From the cell containing the given text, extract its center point as [X, Y] coordinate. 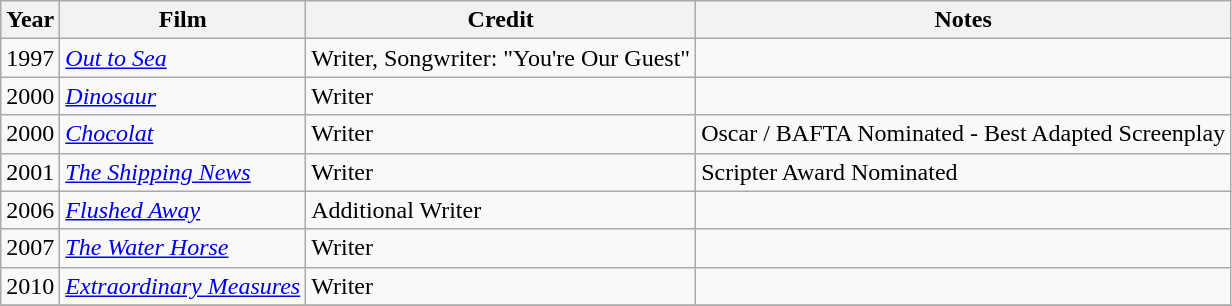
Dinosaur [183, 96]
2010 [30, 286]
Writer, Songwriter: "You're Our Guest" [501, 58]
2007 [30, 248]
Extraordinary Measures [183, 286]
Scripter Award Nominated [964, 172]
Chocolat [183, 134]
2001 [30, 172]
Year [30, 20]
2006 [30, 210]
1997 [30, 58]
Notes [964, 20]
Film [183, 20]
The Shipping News [183, 172]
Additional Writer [501, 210]
The Water Horse [183, 248]
Oscar / BAFTA Nominated - Best Adapted Screenplay [964, 134]
Credit [501, 20]
Out to Sea [183, 58]
Flushed Away [183, 210]
